Find where the given text appears and provide that cell's center as [x, y] coordinate. 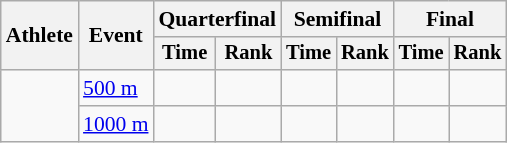
Event [116, 36]
Final [450, 19]
Semifinal [337, 19]
500 m [116, 88]
Athlete [40, 36]
1000 m [116, 124]
Quarterfinal [218, 19]
